Provide the (x, y) coordinate of the cell's center where the given text is located.  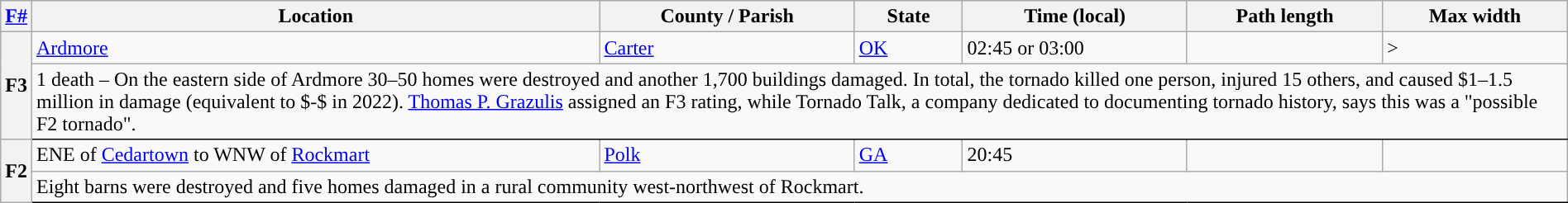
Polk (727, 155)
OK (908, 48)
F3 (17, 86)
State (908, 17)
Path length (1284, 17)
20:45 (1075, 155)
02:45 or 03:00 (1075, 48)
> (1475, 48)
F# (17, 17)
Max width (1475, 17)
ENE of Cedartown to WNW of Rockmart (316, 155)
County / Parish (727, 17)
Eight barns were destroyed and five homes damaged in a rural community west-northwest of Rockmart. (799, 186)
Time (local) (1075, 17)
F2 (17, 171)
Carter (727, 48)
GA (908, 155)
Ardmore (316, 48)
Location (316, 17)
